Determine the [X, Y] coordinate at the center of the cell enclosing the given text.  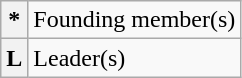
L [14, 58]
Leader(s) [134, 58]
* [14, 20]
Founding member(s) [134, 20]
